Locate the cell with the specified text and output its (X, Y) center coordinate. 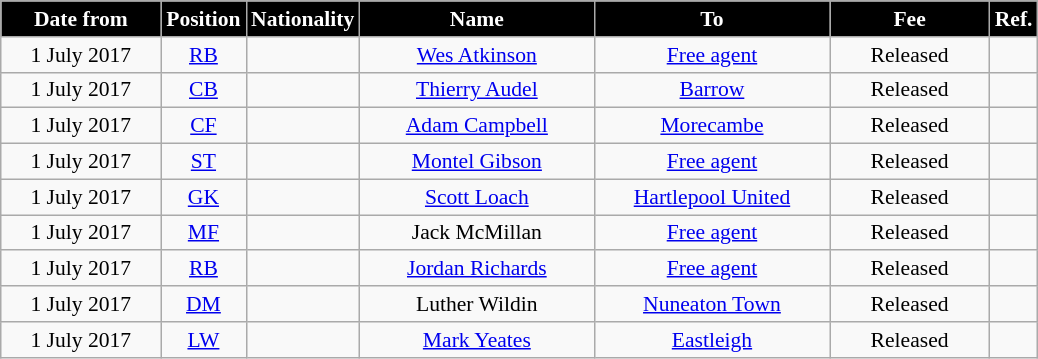
Ref. (1014, 19)
Jack McMillan (476, 233)
MF (204, 233)
Nuneaton Town (712, 304)
Jordan Richards (476, 269)
To (712, 19)
Barrow (712, 90)
Thierry Audel (476, 90)
Mark Yeates (476, 340)
ST (204, 162)
Montel Gibson (476, 162)
Scott Loach (476, 197)
LW (204, 340)
Luther Wildin (476, 304)
Date from (81, 19)
Adam Campbell (476, 126)
Nationality (302, 19)
Hartlepool United (712, 197)
Eastleigh (712, 340)
GK (204, 197)
Position (204, 19)
Wes Atkinson (476, 55)
Morecambe (712, 126)
DM (204, 304)
CF (204, 126)
Name (476, 19)
CB (204, 90)
Fee (910, 19)
